For the text-containing cell, return its midpoint in (x, y) coordinate format. 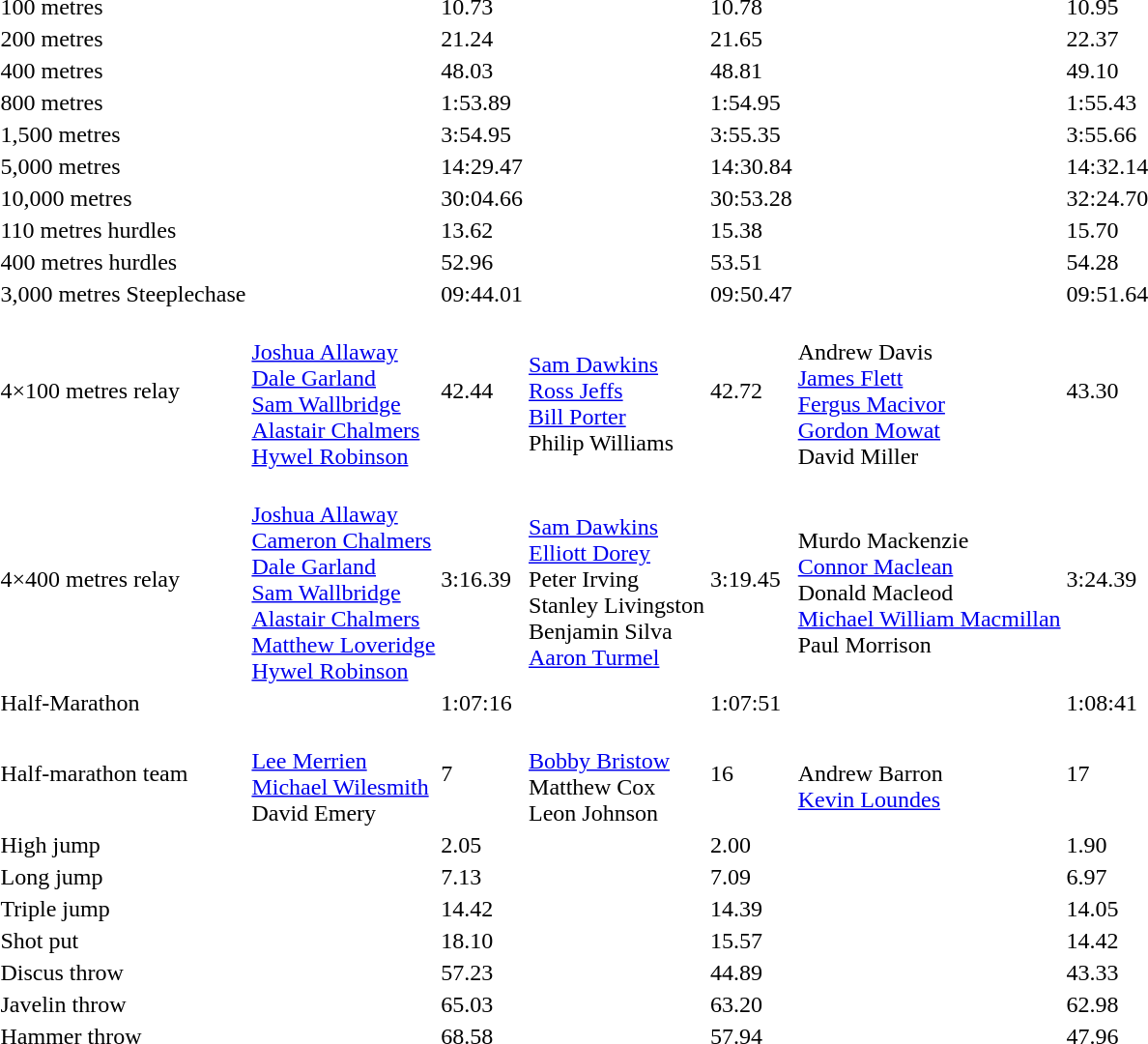
1:07:51 (752, 703)
53.51 (752, 262)
09:50.47 (752, 294)
7 (482, 773)
Andrew DavisJames FlettFergus MacivorGordon MowatDavid Miller (930, 391)
Joshua AllawayCameron ChalmersDale GarlandSam WallbridgeAlastair ChalmersMatthew LoveridgeHywel Robinson (344, 580)
3:16.39 (482, 580)
14.39 (752, 909)
57.23 (482, 972)
15.38 (752, 230)
14.42 (482, 909)
42.44 (482, 391)
44.89 (752, 972)
3:19.45 (752, 580)
21.24 (482, 39)
30:53.28 (752, 198)
13.62 (482, 230)
14:30.84 (752, 166)
7.09 (752, 877)
18.10 (482, 941)
65.03 (482, 1004)
48.03 (482, 71)
Sam DawkinsElliott DoreyPeter IrvingStanley LivingstonBenjamin SilvaAaron Turmel (617, 580)
21.65 (752, 39)
1:54.95 (752, 102)
63.20 (752, 1004)
52.96 (482, 262)
30:04.66 (482, 198)
Bobby BristowMatthew CoxLeon Johnson (617, 773)
7.13 (482, 877)
Lee MerrienMichael WilesmithDavid Emery (344, 773)
Murdo MackenzieConnor MacleanDonald MacleodMichael William MacmillanPaul Morrison (930, 580)
2.05 (482, 845)
16 (752, 773)
1:53.89 (482, 102)
15.57 (752, 941)
Andrew BarronKevin Loundes (930, 773)
48.81 (752, 71)
2.00 (752, 845)
14:29.47 (482, 166)
1:07:16 (482, 703)
3:55.35 (752, 134)
Joshua AllawayDale GarlandSam WallbridgeAlastair ChalmersHywel Robinson (344, 391)
09:44.01 (482, 294)
42.72 (752, 391)
Sam DawkinsRoss JeffsBill PorterPhilip Williams (617, 391)
3:54.95 (482, 134)
